From the cell containing the given text, extract its center point as (X, Y) coordinate. 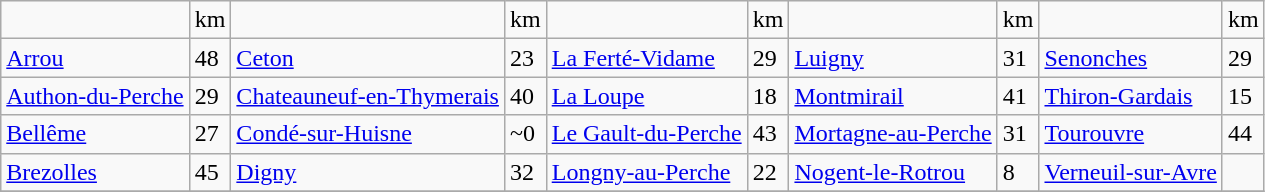
Thiron-Gardais (1130, 96)
32 (525, 172)
23 (525, 58)
44 (1243, 134)
Nogent-le-Rotrou (893, 172)
43 (768, 134)
15 (1243, 96)
La Ferté-Vidame (646, 58)
Tourouvre (1130, 134)
Senonches (1130, 58)
Luigny (893, 58)
Verneuil-sur-Avre (1130, 172)
Montmirail (893, 96)
48 (210, 58)
45 (210, 172)
Bellême (95, 134)
Condé-sur-Huisne (368, 134)
Mortagne-au-Perche (893, 134)
Arrou (95, 58)
22 (768, 172)
Longny-au-Perche (646, 172)
La Loupe (646, 96)
Chateauneuf-en-Thymerais (368, 96)
27 (210, 134)
Digny (368, 172)
Brezolles (95, 172)
Authon-du-Perche (95, 96)
40 (525, 96)
Ceton (368, 58)
41 (1018, 96)
8 (1018, 172)
~0 (525, 134)
Le Gault-du-Perche (646, 134)
18 (768, 96)
